Output the [X, Y] coordinate of the center of the cell containing the given text.  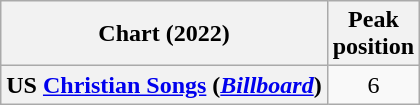
Peakposition [373, 34]
6 [373, 85]
US Christian Songs (Billboard) [164, 85]
Chart (2022) [164, 34]
